Determine the (x, y) coordinate at the center of the cell enclosing the given text.  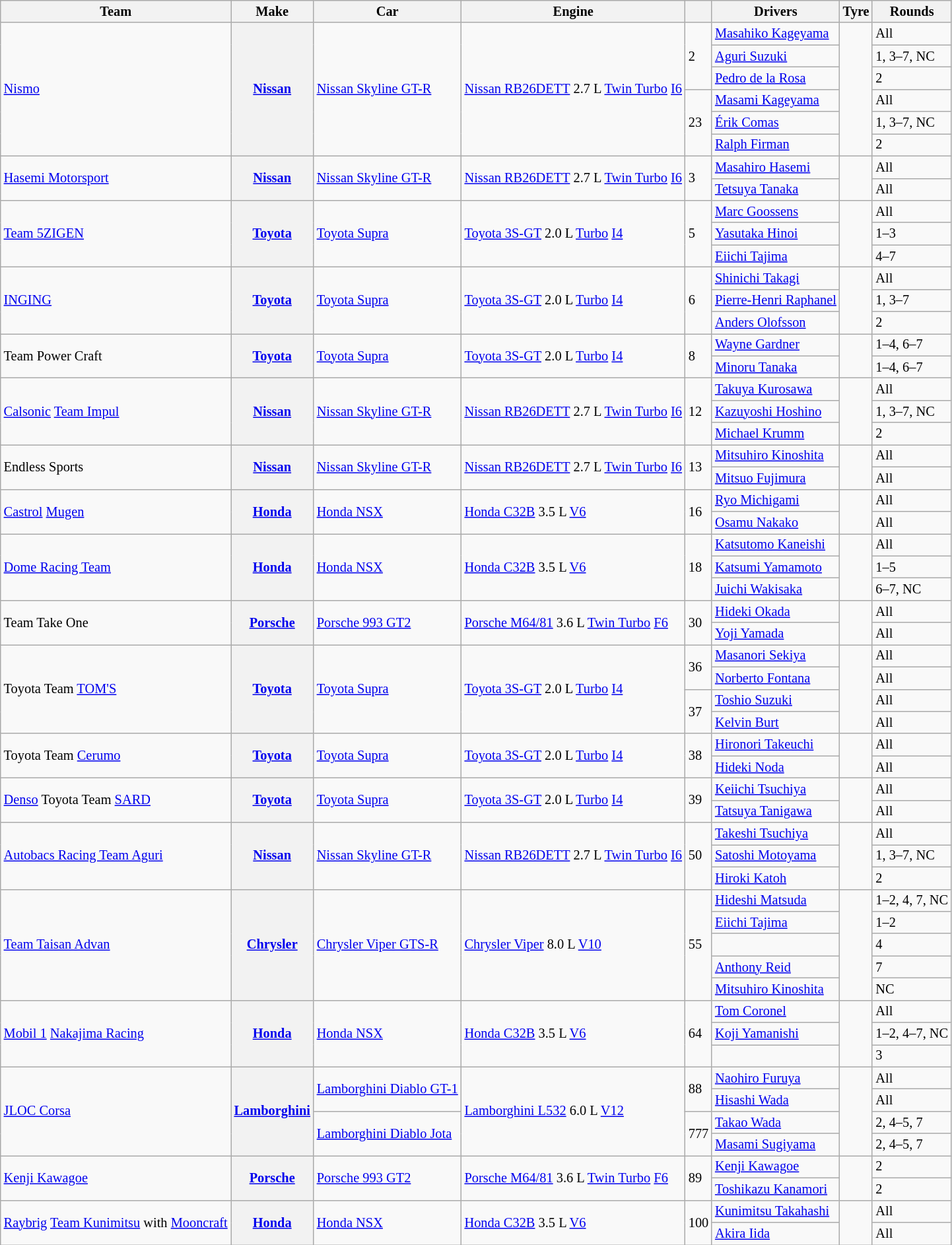
Tyre (856, 11)
Norberto Fontana (776, 678)
Anthony Reid (776, 967)
Naohiro Furuya (776, 1078)
Pedro de la Rosa (776, 78)
12 (698, 411)
Tatsuya Tanigawa (776, 811)
Dome Racing Team (116, 566)
Endless Sports (116, 466)
Masanori Sekiya (776, 656)
Car (388, 11)
Hiroki Katoh (776, 878)
Engine (573, 11)
Mobil 1 Nakajima Racing (116, 1034)
Hideshi Matsuda (776, 900)
6–7, NC (912, 589)
Lamborghini Diablo Jota (388, 1133)
Lamborghini Diablo GT-1 (388, 1089)
Chrysler (272, 945)
13 (698, 466)
50 (698, 856)
Chrysler Viper GTS-R (388, 945)
Marc Goossens (776, 211)
Koji Yamanishi (776, 1034)
Nismo (116, 89)
Team Take One (116, 622)
Minoru Tanaka (776, 367)
Hironori Takeuchi (776, 745)
37 (698, 712)
Chrysler Viper 8.0 L V10 (573, 945)
8 (698, 355)
38 (698, 755)
Juichi Wakisaka (776, 589)
Masahiko Kageyama (776, 34)
Kunimitsu Takahashi (776, 1211)
Katsumi Yamamoto (776, 567)
Kelvin Burt (776, 722)
Castrol Mugen (116, 511)
Toyota Team Cerumo (116, 755)
Michael Krumm (776, 434)
Keiichi Tsuchiya (776, 789)
55 (698, 945)
Anders Olofsson (776, 323)
Autobacs Racing Team Aguri (116, 856)
Shinichi Takagi (776, 278)
Kazuyoshi Hoshino (776, 411)
Pierre-Henri Raphanel (776, 300)
Ralph Firman (776, 145)
64 (698, 1034)
6 (698, 300)
Osamu Nakako (776, 522)
Hideki Noda (776, 767)
Érik Comas (776, 123)
Yoji Yamada (776, 634)
Lamborghini L532 6.0 L V12 (573, 1112)
88 (698, 1089)
JLOC Corsa (116, 1112)
Ryo Michigami (776, 500)
777 (698, 1133)
Rounds (912, 11)
Hideki Okada (776, 611)
Denso Toyota Team SARD (116, 800)
Tom Coronel (776, 1011)
Tetsuya Tanaka (776, 189)
Raybrig Team Kunimitsu with Mooncraft (116, 1223)
4 (912, 945)
Make (272, 11)
89 (698, 1178)
Takao Wada (776, 1122)
Hasemi Motorsport (116, 178)
1–3 (912, 234)
Masami Kageyama (776, 100)
Team Taisan Advan (116, 945)
100 (698, 1223)
1–2 (912, 922)
Drivers (776, 11)
30 (698, 622)
Toshikazu Kanamori (776, 1189)
Team (116, 11)
Team Power Craft (116, 355)
Satoshi Motoyama (776, 856)
1, 3–7 (912, 300)
Yasutaka Hinoi (776, 234)
18 (698, 566)
Calsonic Team Impul (116, 411)
7 (912, 967)
Masami Sugiyama (776, 1145)
Hisashi Wada (776, 1100)
36 (698, 667)
NC (912, 989)
Toyota Team TOM'S (116, 689)
39 (698, 800)
5 (698, 234)
Akira Iida (776, 1233)
1–5 (912, 567)
4–7 (912, 256)
Katsutomo Kaneishi (776, 545)
Takeshi Tsuchiya (776, 834)
1–2, 4–7, NC (912, 1034)
Lamborghini (272, 1112)
Takuya Kurosawa (776, 389)
Team 5ZIGEN (116, 234)
16 (698, 511)
Masahiro Hasemi (776, 167)
Toshio Suzuki (776, 700)
1–2, 4, 7, NC (912, 900)
Mitsuo Fujimura (776, 478)
Aguri Suzuki (776, 56)
Wayne Gardner (776, 345)
INGING (116, 300)
23 (698, 123)
